Extract the [X, Y] coordinate from the center of the cell holding the provided text.  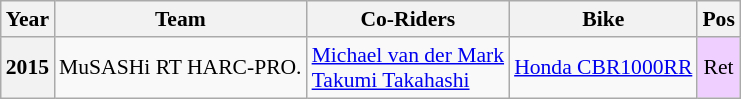
MuSASHi RT HARC-PRO. [180, 68]
Year [28, 19]
Team [180, 19]
Michael van der Mark Takumi Takahashi [408, 68]
2015 [28, 68]
Pos [718, 19]
Honda CBR1000RR [603, 68]
Bike [603, 19]
Co-Riders [408, 19]
Ret [718, 68]
